Detect which cell encompasses the target text, then output its (X, Y) center coordinate. 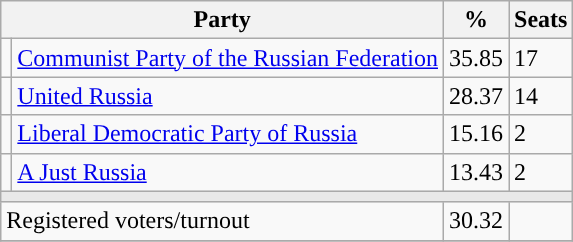
Party (222, 20)
Registered voters/turnout (222, 221)
15.16 (476, 134)
% (476, 20)
Liberal Democratic Party of Russia (228, 134)
17 (541, 58)
14 (541, 96)
Seats (541, 20)
28.37 (476, 96)
13.43 (476, 172)
Communist Party of the Russian Federation (228, 58)
35.85 (476, 58)
United Russia (228, 96)
A Just Russia (228, 172)
30.32 (476, 221)
